Detect which cell encompasses the target text, then output its (x, y) center coordinate. 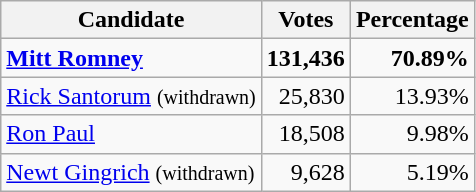
9.98% (412, 134)
Percentage (412, 20)
Ron Paul (132, 134)
131,436 (306, 58)
18,508 (306, 134)
Newt Gingrich (withdrawn) (132, 172)
70.89% (412, 58)
9,628 (306, 172)
Candidate (132, 20)
Votes (306, 20)
Rick Santorum (withdrawn) (132, 96)
5.19% (412, 172)
25,830 (306, 96)
Mitt Romney (132, 58)
13.93% (412, 96)
